Search for the cell housing the specified text and yield its (X, Y) center coordinate. 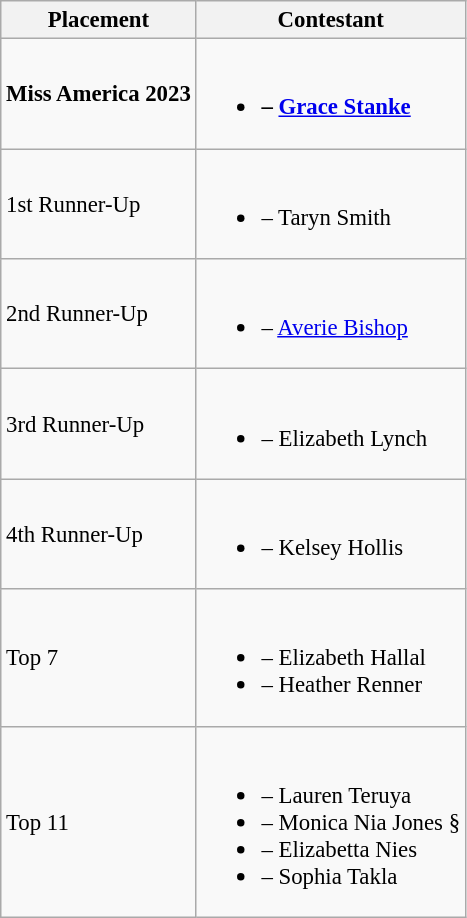
– Lauren Teruya – Monica Nia Jones § – Elizabetta Nies – Sophia Takla (330, 822)
3rd Runner-Up (98, 424)
– Elizabeth Hallal – Heather Renner (330, 658)
Placement (98, 20)
2nd Runner-Up (98, 314)
– Taryn Smith (330, 204)
Miss America 2023 (98, 94)
1st Runner-Up (98, 204)
Top 7 (98, 658)
– Elizabeth Lynch (330, 424)
– Kelsey Hollis (330, 534)
– Averie Bishop (330, 314)
– Grace Stanke (330, 94)
4th Runner-Up (98, 534)
Contestant (330, 20)
Top 11 (98, 822)
